Provide the (x, y) coordinate of the cell's center where the given text is located.  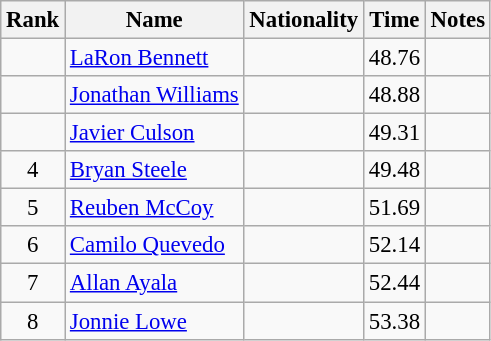
4 (33, 170)
5 (33, 208)
Notes (458, 20)
Nationality (304, 20)
49.48 (394, 170)
Allan Ayala (154, 283)
Bryan Steele (154, 170)
49.31 (394, 133)
48.88 (394, 95)
52.44 (394, 283)
Name (154, 20)
Jonathan Williams (154, 95)
6 (33, 245)
52.14 (394, 245)
48.76 (394, 58)
7 (33, 283)
51.69 (394, 208)
Camilo Quevedo (154, 245)
Rank (33, 20)
Javier Culson (154, 133)
Jonnie Lowe (154, 321)
Time (394, 20)
53.38 (394, 321)
LaRon Bennett (154, 58)
Reuben McCoy (154, 208)
8 (33, 321)
